Return the [X, Y] coordinate for the center point of the cell that contains the specified text.  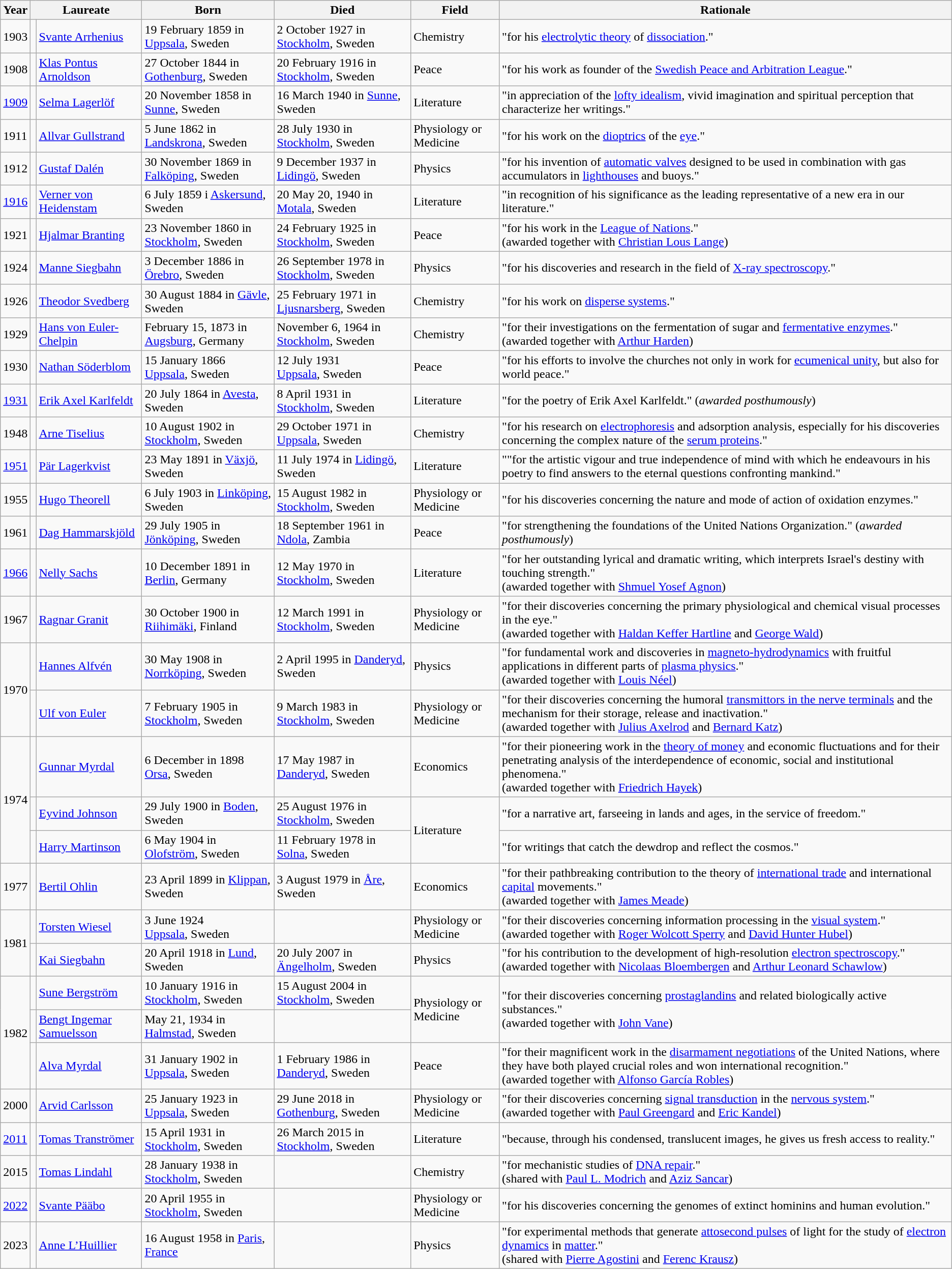
23 May 1891 in Växjö, Sweden [208, 467]
12 March 1991 in Stockholm, Sweden [343, 619]
9 March 1983 in Stockholm, Sweden [343, 713]
Arne Tiselius [89, 433]
Tomas Lindahl [89, 1172]
Theodor Svedberg [89, 301]
Field [455, 10]
30 November 1869 in Falköping, Sweden [208, 169]
Klas Pontus Arnoldson [89, 69]
1930 [15, 367]
20 May 20, 1940 in Motala, Sweden [343, 201]
November 6, 1964 in Stockholm, Sweden [343, 334]
"for his research on electrophoresis and adsorption analysis, especially for his discoveries concerning the complex nature of the serum proteins." [726, 433]
28 January 1938 in Stockholm, Sweden [208, 1172]
"in appreciation of the lofty idealism, vivid imagination and spiritual perception that characterize her writings." [726, 103]
1921 [15, 235]
3 August 1979 in Åre, Sweden [343, 887]
Nathan Söderblom [89, 367]
1931 [15, 400]
Anne L’Huillier [89, 1245]
Alva Myrdal [89, 1066]
Kai Siegbahn [89, 959]
6 July 1859 i Askersund, Sweden [208, 201]
"for the poetry of Erik Axel Karlfeldt." (awarded posthumously) [726, 400]
10 January 1916 in Stockholm, Sweden [208, 993]
20 November 1858 in Sunne, Sweden [208, 103]
27 October 1844 in Gothenburg, Sweden [208, 69]
30 August 1884 in Gävle, Sweden [208, 301]
"for his invention of automatic valves designed to be used in combination with gas accumulators in lighthouses and buoys." [726, 169]
28 July 1930 in Stockholm, Sweden [343, 135]
23 April 1899 in Klippan, Sweden [208, 887]
"for their investigations on the fermentation of sugar and fermentative enzymes." (awarded together with Arthur Harden) [726, 334]
29 July 1900 in Boden, Sweden [208, 814]
1948 [15, 433]
1966 [15, 573]
1926 [15, 301]
20 April 1955 in Stockholm, Sweden [208, 1205]
1955 [15, 499]
3 December 1886 in Örebro, Sweden [208, 268]
15 April 1931 in Stockholm, Sweden [208, 1139]
16 March 1940 in Sunne, Sweden [343, 103]
9 December 1937 in Lidingö, Sweden [343, 169]
1982 [15, 1032]
26 March 2015 in Stockholm, Sweden [343, 1139]
30 October 1900 in Riihimäki, Finland [208, 619]
1961 [15, 533]
Manne Siegbahn [89, 268]
1909 [15, 103]
29 July 1905 in Jönköping, Sweden [208, 533]
1977 [15, 887]
Svante Arrhenius [89, 37]
29 June 2018 in Gothenburg, Sweden [343, 1106]
2000 [15, 1106]
"for his electrolytic theory of dissociation." [726, 37]
16 August 1958 in Paris, France [208, 1245]
1981 [15, 943]
Hugo Theorell [89, 499]
1974 [15, 800]
29 October 1971 in Uppsala, Sweden [343, 433]
3 June 1924 Uppsala, Sweden [208, 927]
Hans von Euler-Chelpin [89, 334]
Svante Pääbo [89, 1205]
30 May 1908 in Norrköping, Sweden [208, 666]
17 May 1987 in Danderyd, Sweden [343, 767]
5 June 1862 in Landskrona, Sweden [208, 135]
Arvid Carlsson [89, 1106]
1908 [15, 69]
Year [15, 10]
Torsten Wiesel [89, 927]
Died [343, 10]
19 February 1859 in Uppsala, Sweden [208, 37]
"for writings that catch the dewdrop and reflect the cosmos." [726, 846]
"for his discoveries concerning the genomes of extinct hominins and human evolution." [726, 1205]
Gunnar Myrdal [89, 767]
Nelly Sachs [89, 573]
"for his work on the dioptrics of the eye." [726, 135]
1970 [15, 690]
"for their discoveries concerning signal transduction in the nervous system." (awarded together with Paul Greengard and Eric Kandel) [726, 1106]
1916 [15, 201]
15 August 2004 in Stockholm, Sweden [343, 993]
7 February 1905 in Stockholm, Sweden [208, 713]
26 September 1978 in Stockholm, Sweden [343, 268]
2022 [15, 1205]
6 May 1904 in Olofström, Sweden [208, 846]
"for his discoveries and research in the field of X-ray spectroscopy." [726, 268]
Selma Lagerlöf [89, 103]
Harry Martinson [89, 846]
12 July 1931 Uppsala, Sweden [343, 367]
10 December 1891 in Berlin, Germany [208, 573]
1924 [15, 268]
Dag Hammarskjöld [89, 533]
2023 [15, 1245]
Erik Axel Karlfeldt [89, 400]
Pär Lagerkvist [89, 467]
1911 [15, 135]
"for his work in the League of Nations." (awarded together with Christian Lous Lange) [726, 235]
Allvar Gullstrand [89, 135]
May 21, 1934 in Halmstad, Sweden [208, 1025]
31 January 1902 in Uppsala, Sweden [208, 1066]
15 August 1982 in Stockholm, Sweden [343, 499]
15 January 1866 Uppsala, Sweden [208, 367]
2 October 1927 in Stockholm, Sweden [343, 37]
25 January 1923 in Uppsala, Sweden [208, 1106]
1903 [15, 37]
"for his work as founder of the Swedish Peace and Arbitration League." [726, 69]
Tomas Tranströmer [89, 1139]
"for their discoveries concerning prostaglandins and related biologically active substances." (awarded together with John Vane) [726, 1009]
Ulf von Euler [89, 713]
20 February 1916 in Stockholm, Sweden [343, 69]
20 July 1864 in Avesta, Sweden [208, 400]
"for their pathbreaking contribution to the theory of international trade and international capital movements." (awarded together with James Meade) [726, 887]
"for strengthening the foundations of the United Nations Organization." (awarded posthumously) [726, 533]
6 July 1903 in Linköping, Sweden [208, 499]
"for his work on disperse systems." [726, 301]
2 April 1995 in Danderyd, Sweden [343, 666]
20 July 2007 in Ängelholm, Sweden [343, 959]
1967 [15, 619]
Born [208, 10]
Laureate [86, 10]
1951 [15, 467]
Sune Bergström [89, 993]
20 April 1918 in Lund, Sweden [208, 959]
24 February 1925 in Stockholm, Sweden [343, 235]
"for his efforts to involve the churches not only in work for ecumenical unity, but also for world peace." [726, 367]
"for their discoveries concerning information processing in the visual system." (awarded together with Roger Wolcott Sperry and David Hunter Hubel) [726, 927]
23 November 1860 in Stockholm, Sweden [208, 235]
2015 [15, 1172]
8 April 1931 in Stockholm, Sweden [343, 400]
10 August 1902 in Stockholm, Sweden [208, 433]
1 February 1986 in Danderyd, Sweden [343, 1066]
1929 [15, 334]
Verner von Heidenstam [89, 201]
25 August 1976 in Stockholm, Sweden [343, 814]
2011 [15, 1139]
6 December in 1898 Orsa, Sweden [208, 767]
Hjalmar Branting [89, 235]
February 15, 1873 in Augsburg, Germany [208, 334]
11 July 1974 in Lidingö, Sweden [343, 467]
11 February 1978 in Solna, Sweden [343, 846]
"for mechanistic studies of DNA repair."(shared with Paul L. Modrich and Aziz Sancar) [726, 1172]
Gustaf Dalén [89, 169]
Bengt Ingemar Samuelsson [89, 1025]
12 May 1970 in Stockholm, Sweden [343, 573]
Eyvind Johnson [89, 814]
"because, through his condensed, translucent images, he gives us fresh access to reality." [726, 1139]
25 February 1971 in Ljusnarsberg, Sweden [343, 301]
"for a narrative art, farseeing in lands and ages, in the service of freedom." [726, 814]
Rationale [726, 10]
Hannes Alfvén [89, 666]
"for his discoveries concerning the nature and mode of action of oxidation enzymes." [726, 499]
18 September 1961 in Ndola, Zambia [343, 533]
Ragnar Granit [89, 619]
"in recognition of his significance as the leading representative of a new era in our literature." [726, 201]
Bertil Ohlin [89, 887]
1912 [15, 169]
